Locate the cell with the specified text and output its (X, Y) center coordinate. 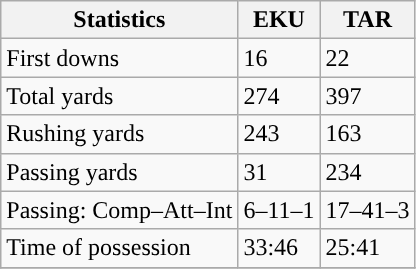
Total yards (120, 96)
243 (279, 134)
397 (368, 96)
17–41–3 (368, 210)
Rushing yards (120, 134)
6–11–1 (279, 210)
16 (279, 58)
234 (368, 172)
33:46 (279, 248)
TAR (368, 20)
Passing yards (120, 172)
Statistics (120, 20)
274 (279, 96)
31 (279, 172)
163 (368, 134)
EKU (279, 20)
First downs (120, 58)
25:41 (368, 248)
22 (368, 58)
Passing: Comp–Att–Int (120, 210)
Time of possession (120, 248)
